Detect which cell encompasses the target text, then output its [X, Y] center coordinate. 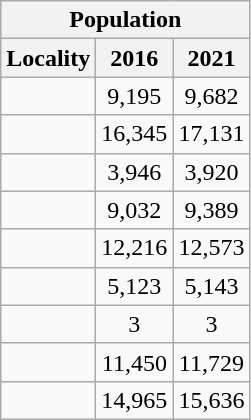
5,123 [134, 286]
9,389 [212, 210]
14,965 [134, 400]
11,450 [134, 362]
9,682 [212, 96]
3,920 [212, 172]
2016 [134, 58]
Population [126, 20]
9,195 [134, 96]
3,946 [134, 172]
16,345 [134, 134]
11,729 [212, 362]
17,131 [212, 134]
2021 [212, 58]
9,032 [134, 210]
Locality [48, 58]
5,143 [212, 286]
12,573 [212, 248]
15,636 [212, 400]
12,216 [134, 248]
